Locate the cell with the specified text and output its (X, Y) center coordinate. 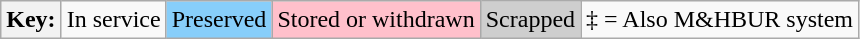
Stored or withdrawn (376, 20)
Preserved (219, 20)
Scrapped (530, 20)
‡ = Also M&HBUR system (720, 20)
Key: (31, 20)
In service (114, 20)
